Output the (x, y) coordinate of the center of the cell containing the given text.  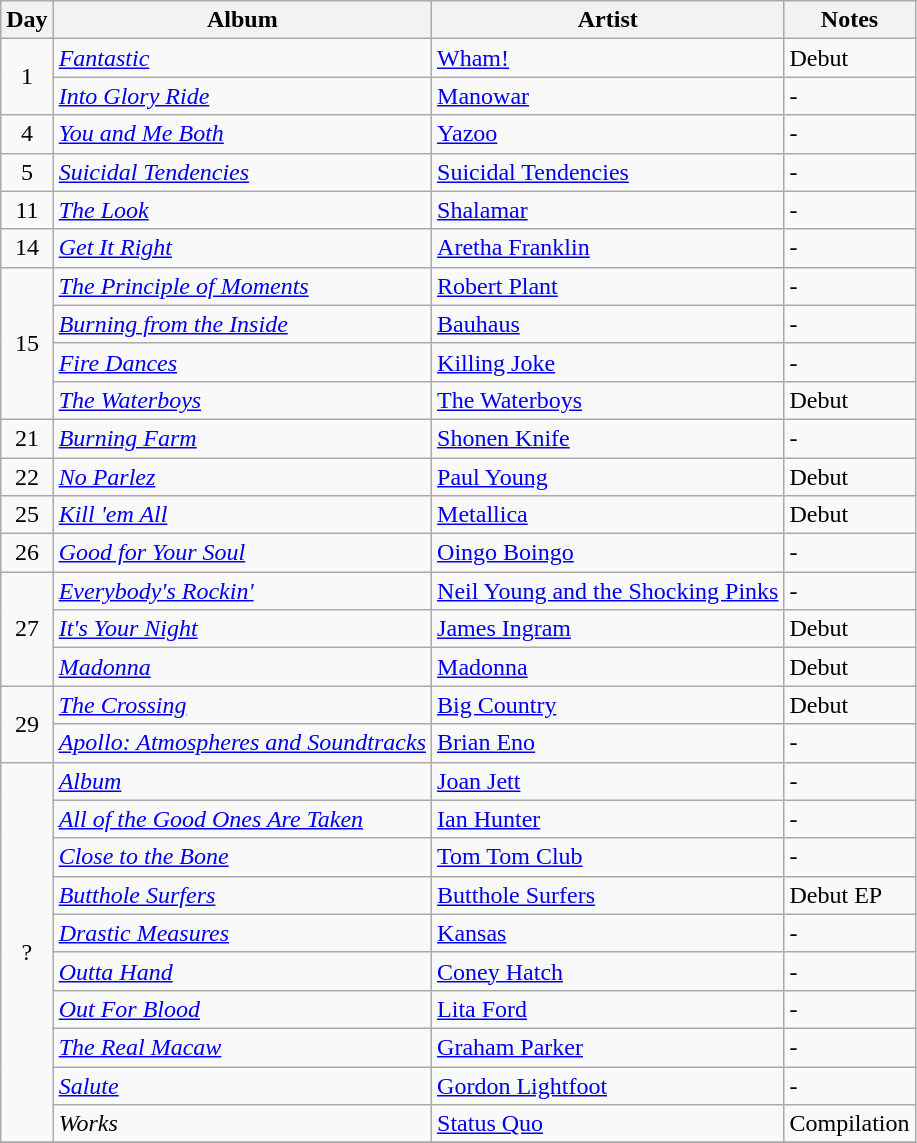
The Crossing (242, 705)
Good for Your Soul (242, 553)
Paul Young (608, 477)
Fantastic (242, 58)
No Parlez (242, 477)
26 (27, 553)
Artist (608, 20)
Metallica (608, 515)
Aretha Franklin (608, 248)
Burning Farm (242, 438)
Neil Young and the Shocking Pinks (608, 591)
Fire Dances (242, 362)
Graham Parker (608, 1047)
14 (27, 248)
Kill 'em All (242, 515)
Close to the Bone (242, 857)
Status Quo (608, 1124)
Killing Joke (608, 362)
You and Me Both (242, 134)
Bauhaus (608, 324)
Ian Hunter (608, 819)
Into Glory Ride (242, 96)
All of the Good Ones Are Taken (242, 819)
Shalamar (608, 210)
James Ingram (608, 629)
Yazoo (608, 134)
The Look (242, 210)
Brian Eno (608, 743)
It's Your Night (242, 629)
Kansas (608, 933)
Apollo: Atmospheres and Soundtracks (242, 743)
Gordon Lightfoot (608, 1085)
5 (27, 172)
Outta Hand (242, 971)
Big Country (608, 705)
29 (27, 724)
Get It Right (242, 248)
25 (27, 515)
Debut EP (850, 895)
Robert Plant (608, 286)
Compilation (850, 1124)
Manowar (608, 96)
15 (27, 343)
Day (27, 20)
22 (27, 477)
21 (27, 438)
Shonen Knife (608, 438)
4 (27, 134)
Oingo Boingo (608, 553)
The Real Macaw (242, 1047)
Coney Hatch (608, 971)
Burning from the Inside (242, 324)
Tom Tom Club (608, 857)
Salute (242, 1085)
Drastic Measures (242, 933)
27 (27, 629)
11 (27, 210)
Lita Ford (608, 1009)
Out For Blood (242, 1009)
Notes (850, 20)
Wham! (608, 58)
? (27, 952)
Everybody's Rockin' (242, 591)
1 (27, 77)
The Principle of Moments (242, 286)
Works (242, 1124)
Joan Jett (608, 781)
